Return (X, Y) of the center of cell containing provided text 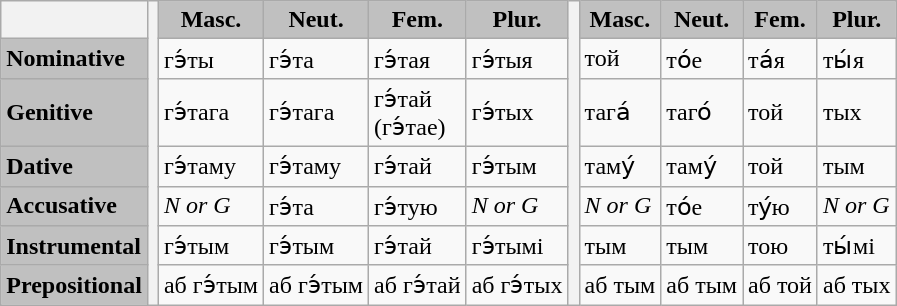
аб гэ́тых (517, 285)
Nominative (74, 59)
ты́мі (856, 246)
Genitive (74, 112)
тою (780, 246)
ты́я (856, 59)
гэ́тымі (517, 246)
Prepositional (74, 285)
ту́ю (780, 206)
Accusative (74, 206)
таго́ (702, 112)
аб гэ́тай (418, 285)
Dative (74, 166)
Instrumental (74, 246)
гэ́тая (418, 59)
гэ́тую (418, 206)
аб той (780, 285)
гэ́тай(гэ́тае) (418, 112)
гэ́ты (210, 59)
аб тых (856, 285)
тых (856, 112)
гэ́тых (517, 112)
та́я (780, 59)
тага́ (620, 112)
гэ́тыя (517, 59)
